Extract the (X, Y) coordinate from the center of the cell holding the provided text.  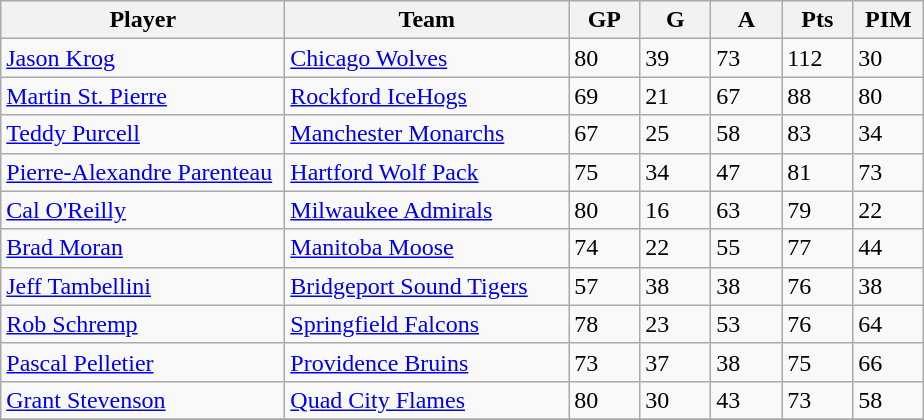
83 (818, 134)
79 (818, 210)
25 (676, 134)
Quad City Flames (427, 400)
77 (818, 248)
Chicago Wolves (427, 58)
16 (676, 210)
37 (676, 362)
Springfield Falcons (427, 324)
69 (604, 96)
39 (676, 58)
Grant Stevenson (143, 400)
57 (604, 286)
Martin St. Pierre (143, 96)
Player (143, 20)
Brad Moran (143, 248)
55 (746, 248)
81 (818, 172)
Jeff Tambellini (143, 286)
Rob Schremp (143, 324)
Hartford Wolf Pack (427, 172)
Manchester Monarchs (427, 134)
66 (888, 362)
GP (604, 20)
Teddy Purcell (143, 134)
Bridgeport Sound Tigers (427, 286)
44 (888, 248)
21 (676, 96)
64 (888, 324)
Milwaukee Admirals (427, 210)
Manitoba Moose (427, 248)
Jason Krog (143, 58)
Pierre-Alexandre Parenteau (143, 172)
112 (818, 58)
PIM (888, 20)
G (676, 20)
78 (604, 324)
63 (746, 210)
Cal O'Reilly (143, 210)
43 (746, 400)
74 (604, 248)
Pascal Pelletier (143, 362)
88 (818, 96)
Providence Bruins (427, 362)
Pts (818, 20)
Rockford IceHogs (427, 96)
Team (427, 20)
53 (746, 324)
47 (746, 172)
A (746, 20)
23 (676, 324)
